Scan for the cell matching the given text and deliver its (X, Y) coordinate at center. 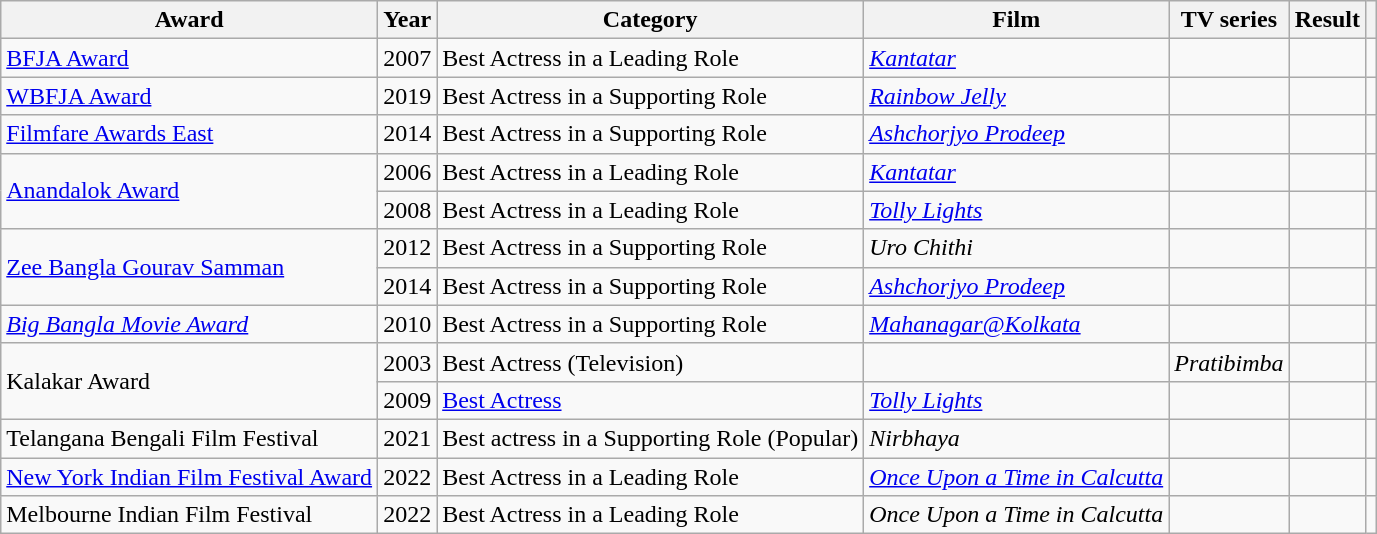
2006 (408, 172)
Mahanagar@Kolkata (1016, 324)
2009 (408, 400)
2007 (408, 58)
2010 (408, 324)
New York Indian Film Festival Award (190, 477)
TV series (1229, 20)
2008 (408, 210)
Anandalok Award (190, 191)
WBFJA Award (190, 96)
Big Bangla Movie Award (190, 324)
2012 (408, 248)
Uro Chithi (1016, 248)
Kalakar Award (190, 381)
Best Actress (650, 400)
2021 (408, 438)
Result (1327, 20)
Best actress in a Supporting Role (Popular) (650, 438)
Pratibimba (1229, 362)
Best Actress (Television) (650, 362)
Year (408, 20)
Film (1016, 20)
Filmfare Awards East (190, 134)
BFJA Award (190, 58)
2003 (408, 362)
2019 (408, 96)
Award (190, 20)
Category (650, 20)
Telangana Bengali Film Festival (190, 438)
Rainbow Jelly (1016, 96)
Melbourne Indian Film Festival (190, 515)
Zee Bangla Gourav Samman (190, 267)
Nirbhaya (1016, 438)
